Extract the [x, y] coordinate from the center of the cell holding the provided text.  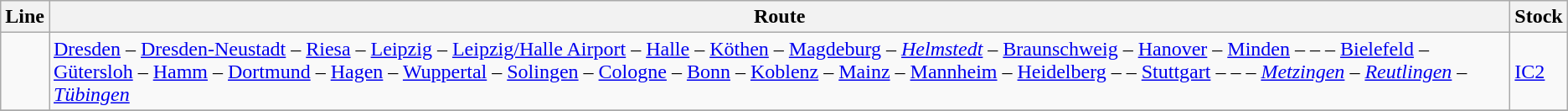
IC2 [1539, 71]
Route [779, 17]
Stock [1539, 17]
Line [25, 17]
